Return (X, Y) of the center of cell containing provided text 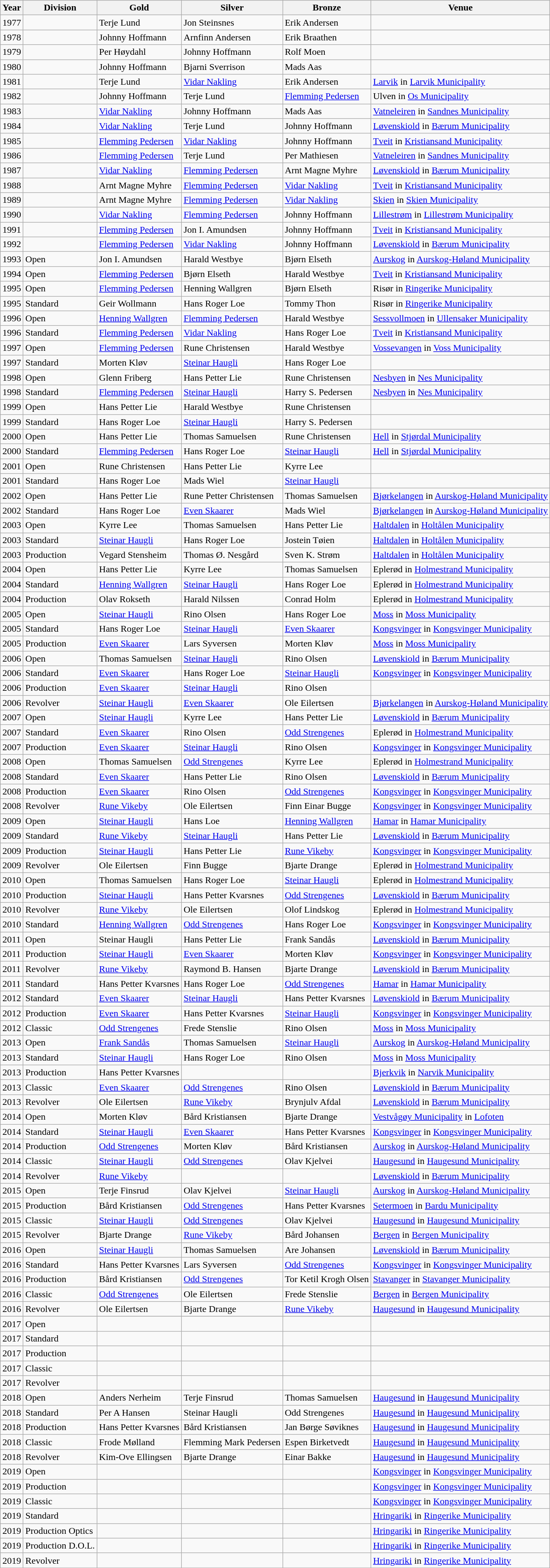
Jon Steinsnes (232, 23)
Finn Bugge (232, 865)
Sven K. Strøm (327, 555)
1990 (12, 215)
Conrad Holm (327, 599)
Erik Braathen (327, 37)
Gold (139, 8)
Skien in Skien Municipality (461, 200)
Geir Wollmann (139, 303)
Olav Rokseth (139, 599)
Kim-Ove Ellingsen (139, 1457)
1987 (12, 170)
1979 (12, 52)
Bjerkvik in Narvik Municipality (461, 1072)
Year (12, 8)
Bronze (327, 8)
Hans Loe (232, 821)
Bård Johansen (327, 1235)
1986 (12, 155)
1982 (12, 96)
Anders Nerheim (139, 1398)
Olof Lindskog (327, 910)
Stavanger in Stavanger Municipality (461, 1279)
Rune Petter Christensen (232, 496)
1989 (12, 200)
Larvik in Larvik Municipality (461, 82)
1980 (12, 67)
Flemming Mark Pedersen (232, 1442)
1988 (12, 185)
Vossevangen in Voss Municipality (461, 348)
Per Høydahl (139, 52)
Jan Børge Søviknes (327, 1427)
Harald Nilssen (232, 599)
1978 (12, 37)
Sessvollmoen in Ullensaker Municipality (461, 318)
1991 (12, 230)
Thomas Ø. Nesgård (232, 555)
1981 (12, 82)
Vegard Stensheim (139, 555)
Per Mathiesen (327, 155)
1984 (12, 126)
Finn Einar Bugge (327, 806)
1992 (12, 244)
1983 (12, 111)
Espen Birketvedt (327, 1442)
Venue (461, 8)
Per A Hansen (139, 1413)
1985 (12, 141)
Ulven in Os Municipality (461, 96)
Rolf Moen (327, 52)
Vestvågøy Municipality in Lofoten (461, 1117)
Production Optics (60, 1531)
1993 (12, 259)
Einar Bakke (327, 1457)
Division (60, 8)
Production D.O.L. (60, 1545)
Lillestrøm in Lillestrøm Municipality (461, 215)
Silver (232, 8)
Are Johansen (327, 1250)
Setermoen in Bardu Municipality (461, 1206)
1977 (12, 23)
Tommy Thon (327, 303)
Glenn Friberg (139, 377)
Tor Ketil Krogh Olsen (327, 1279)
Jostein Tøien (327, 540)
1994 (12, 274)
Raymond B. Hansen (232, 969)
Brynjulv Afdal (327, 1102)
Frode Mølland (139, 1442)
Bjarni Sverrison (232, 67)
Arnfinn Andersen (232, 37)
